Provide the (x, y) coordinate of the cell's center where the given text is located.  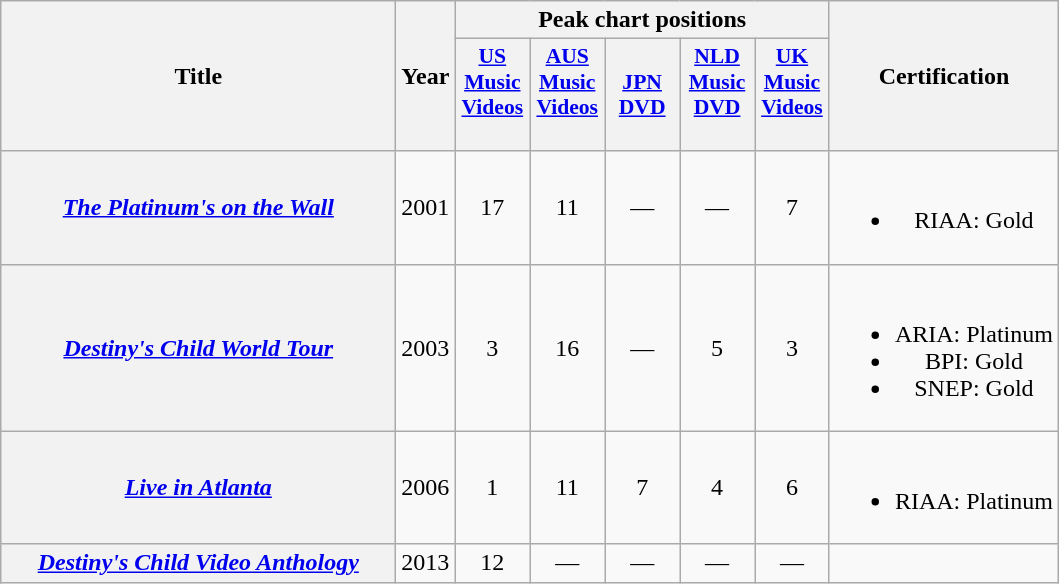
Title (198, 76)
AUSMusicVideos (568, 95)
Certification (944, 76)
RIAA: Platinum (944, 488)
Peak chart positions (642, 20)
Year (426, 76)
1 (492, 488)
JPNDVD (642, 95)
Live in Atlanta (198, 488)
The Platinum's on the Wall (198, 208)
USMusicVideos (492, 95)
2001 (426, 208)
16 (568, 348)
17 (492, 208)
2003 (426, 348)
NLDMusicDVD (718, 95)
2013 (426, 563)
12 (492, 563)
4 (718, 488)
RIAA: Gold (944, 208)
UKMusicVideos (792, 95)
2006 (426, 488)
Destiny's Child Video Anthology (198, 563)
5 (718, 348)
6 (792, 488)
Destiny's Child World Tour (198, 348)
ARIA: PlatinumBPI: GoldSNEP: Gold (944, 348)
